Return (X, Y) of the center of cell containing provided text 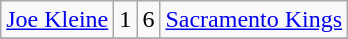
1 (126, 20)
Joe Kleine (58, 20)
6 (148, 20)
Sacramento Kings (254, 20)
